Search for the cell housing the specified text and yield its (X, Y) center coordinate. 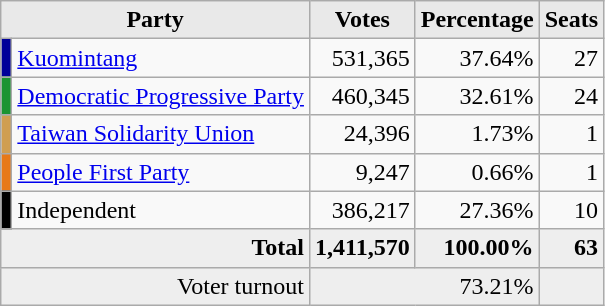
Seats (571, 20)
27 (571, 58)
Voter turnout (156, 286)
9,247 (362, 172)
63 (571, 248)
1,411,570 (362, 248)
386,217 (362, 210)
Kuomintang (161, 58)
Independent (161, 210)
24,396 (362, 134)
1.73% (477, 134)
Party (156, 20)
Democratic Progressive Party (161, 96)
32.61% (477, 96)
27.36% (477, 210)
73.21% (424, 286)
Taiwan Solidarity Union (161, 134)
10 (571, 210)
37.64% (477, 58)
531,365 (362, 58)
460,345 (362, 96)
100.00% (477, 248)
Total (156, 248)
People First Party (161, 172)
Percentage (477, 20)
0.66% (477, 172)
Votes (362, 20)
24 (571, 96)
